Return (x, y) of the center of cell containing provided text 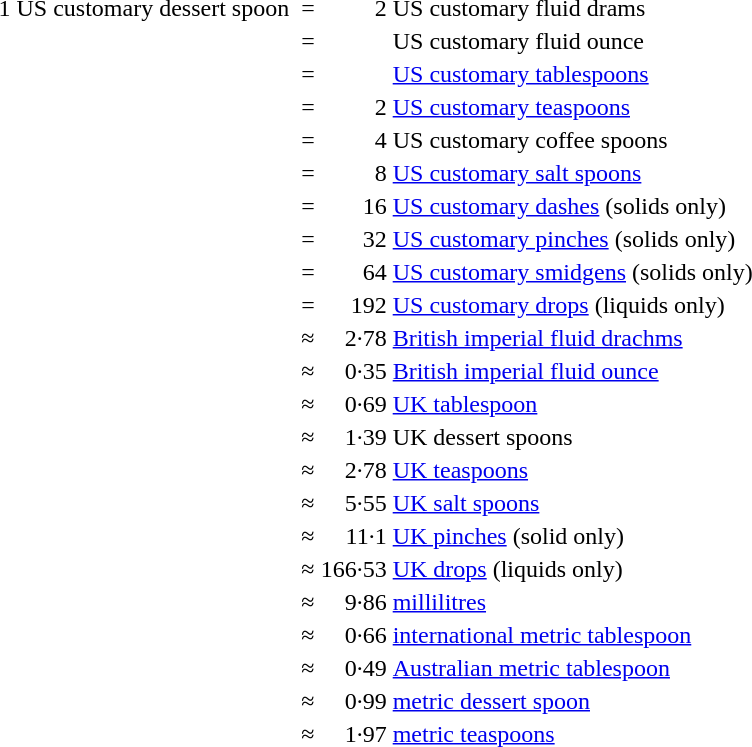
9·86 (354, 602)
32 (354, 239)
11·1 (354, 536)
2 (354, 107)
192 (354, 305)
0·69 (354, 404)
0·99 (354, 701)
64 (354, 272)
4 (354, 140)
0·66 (354, 635)
0·49 (354, 668)
166·53 (354, 569)
1·39 (354, 437)
8 (354, 173)
16 (354, 206)
5·55 (354, 503)
0·35 (354, 371)
